Extract the (x, y) coordinate from the center of the cell holding the provided text.  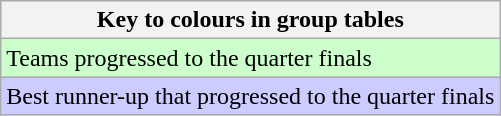
Teams progressed to the quarter finals (250, 58)
Key to colours in group tables (250, 20)
Best runner-up that progressed to the quarter finals (250, 96)
